Search for the cell housing the specified text and yield its (x, y) center coordinate. 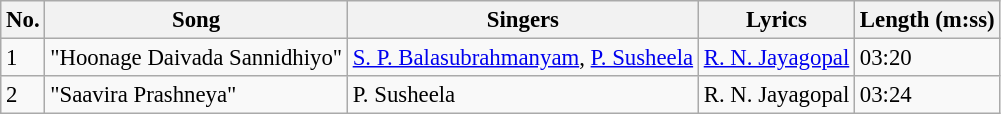
03:24 (928, 95)
Length (m:ss) (928, 20)
Lyrics (776, 20)
1 (23, 58)
No. (23, 20)
P. Susheela (522, 95)
S. P. Balasubrahmanyam, P. Susheela (522, 58)
Song (196, 20)
"Saavira Prashneya" (196, 95)
03:20 (928, 58)
Singers (522, 20)
2 (23, 95)
"Hoonage Daivada Sannidhiyo" (196, 58)
